Return [x, y] of the center of cell containing provided text 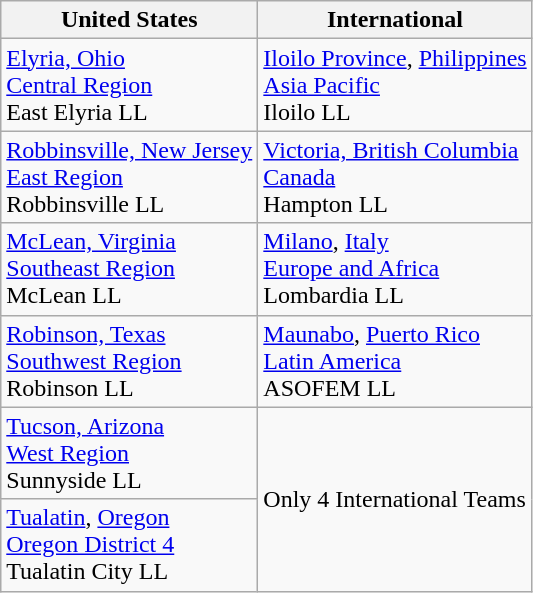
Robinson, Texas Southwest Region Robinson LL [130, 361]
Tucson, Arizona West Region Sunnyside LL [130, 453]
Only 4 International Teams [395, 499]
Victoria, British Columbia Canada Hampton LL [395, 177]
Milano, Italy Europe and Africa Lombardia LL [395, 269]
United States [130, 20]
Iloilo Province, Philippines Asia Pacific Iloilo LL [395, 85]
Maunabo, Puerto Rico Latin America ASOFEM LL [395, 361]
Elyria, Ohio Central Region East Elyria LL [130, 85]
Tualatin, Oregon Oregon District 4 Tualatin City LL [130, 545]
Robbinsville, New Jersey East Region Robbinsville LL [130, 177]
International [395, 20]
McLean, Virginia Southeast Region McLean LL [130, 269]
